Detect which cell encompasses the target text, then output its (X, Y) center coordinate. 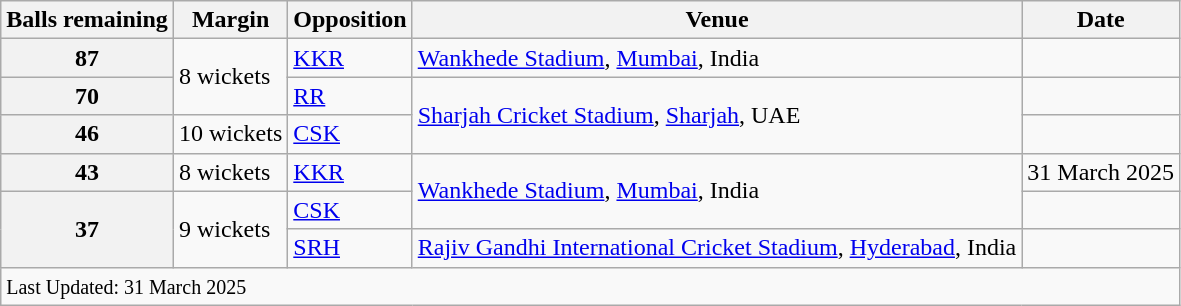
43 (88, 172)
Balls remaining (88, 20)
Last Updated: 31 March 2025 (590, 286)
RR (350, 96)
87 (88, 58)
Rajiv Gandhi International Cricket Stadium, Hyderabad, India (717, 248)
31 March 2025 (1101, 172)
Venue (717, 20)
Date (1101, 20)
70 (88, 96)
9 wickets (230, 229)
10 wickets (230, 134)
SRH (350, 248)
46 (88, 134)
Opposition (350, 20)
37 (88, 229)
Margin (230, 20)
Sharjah Cricket Stadium, Sharjah, UAE (717, 115)
